Output the (X, Y) coordinate of the center of the cell containing the given text.  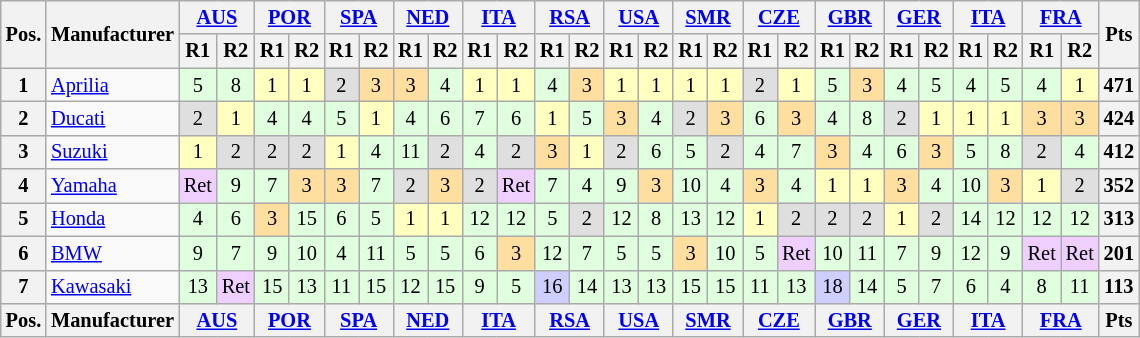
201 (1119, 253)
Honda (112, 219)
113 (1119, 287)
Aprilia (112, 85)
18 (832, 287)
Ducati (112, 118)
412 (1119, 152)
Suzuki (112, 152)
Kawasaki (112, 287)
Yamaha (112, 186)
16 (552, 287)
352 (1119, 186)
313 (1119, 219)
BMW (112, 253)
471 (1119, 85)
424 (1119, 118)
